Pinpoint the cell where the given text exists, returning its (x, y) midpoint coordinate. 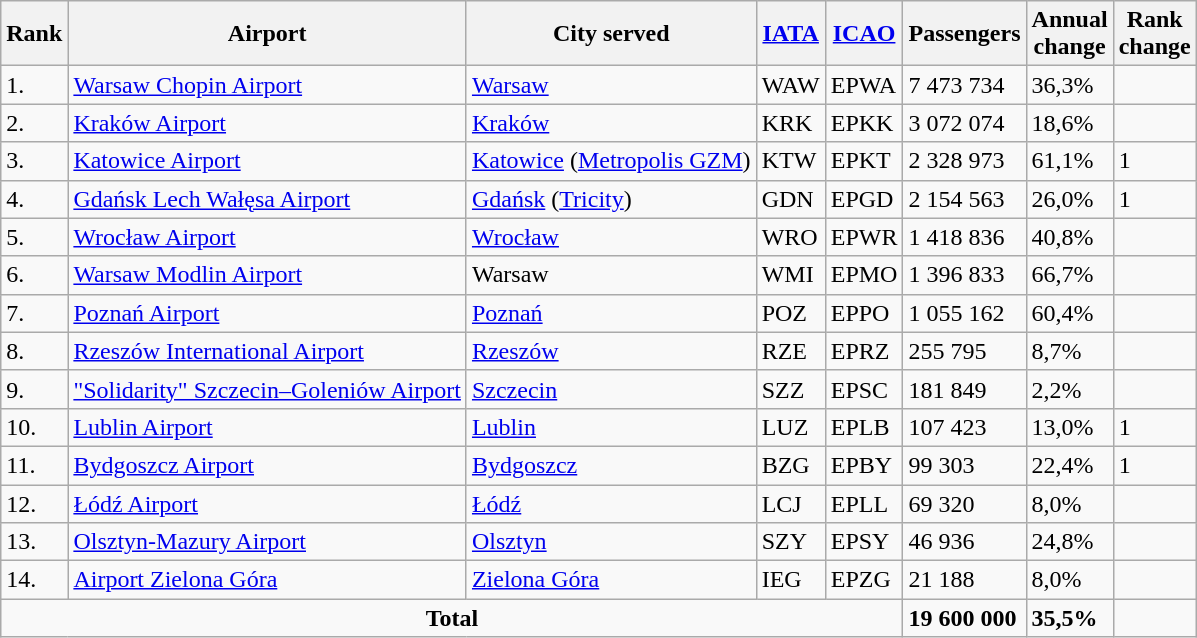
ICAO (864, 34)
19 600 000 (964, 618)
Kraków Airport (268, 123)
GDN (790, 199)
SZZ (790, 389)
21 188 (964, 580)
Zielona Góra (611, 580)
EPLB (864, 427)
Poznań (611, 313)
EPWA (864, 85)
BZG (790, 465)
Rzeszów International Airport (268, 351)
Airport Zielona Góra (268, 580)
Wrocław Airport (268, 237)
107 423 (964, 427)
EPBY (864, 465)
Łódź (611, 503)
EPZG (864, 580)
WMI (790, 275)
46 936 (964, 542)
40,8% (1070, 237)
2 328 973 (964, 161)
99 303 (964, 465)
EPKK (864, 123)
EPMO (864, 275)
Rank (34, 34)
EPPO (864, 313)
7 473 734 (964, 85)
EPLL (864, 503)
Warsaw Chopin Airport (268, 85)
Annualchange (1070, 34)
1 396 833 (964, 275)
12. (34, 503)
EPSY (864, 542)
LCJ (790, 503)
POZ (790, 313)
Rzeszów (611, 351)
255 795 (964, 351)
KTW (790, 161)
6. (34, 275)
Bydgoszcz Airport (268, 465)
WRO (790, 237)
EPSC (864, 389)
LUZ (790, 427)
9. (34, 389)
13. (34, 542)
14. (34, 580)
Bydgoszcz (611, 465)
EPGD (864, 199)
IEG (790, 580)
City served (611, 34)
36,3% (1070, 85)
Gdańsk (Tricity) (611, 199)
61,1% (1070, 161)
Passengers (964, 34)
KRK (790, 123)
SZY (790, 542)
1. (34, 85)
EPWR (864, 237)
181 849 (964, 389)
69 320 (964, 503)
Katowice (Metropolis GZM) (611, 161)
Warsaw Modlin Airport (268, 275)
60,4% (1070, 313)
IATA (790, 34)
22,4% (1070, 465)
EPRZ (864, 351)
Katowice Airport (268, 161)
3. (34, 161)
66,7% (1070, 275)
Gdańsk Lech Wałęsa Airport (268, 199)
Kraków (611, 123)
5. (34, 237)
Lublin Airport (268, 427)
RZE (790, 351)
2. (34, 123)
18,6% (1070, 123)
Łódź Airport (268, 503)
WAW (790, 85)
"Solidarity" Szczecin–Goleniów Airport (268, 389)
Olsztyn (611, 542)
24,8% (1070, 542)
Rankchange (1154, 34)
35,5% (1070, 618)
26,0% (1070, 199)
EPKT (864, 161)
7. (34, 313)
2,2% (1070, 389)
11. (34, 465)
3 072 074 (964, 123)
4. (34, 199)
Airport (268, 34)
Szczecin (611, 389)
1 055 162 (964, 313)
Wrocław (611, 237)
8,7% (1070, 351)
Lublin (611, 427)
2 154 563 (964, 199)
10. (34, 427)
Total (452, 618)
1 418 836 (964, 237)
Poznań Airport (268, 313)
13,0% (1070, 427)
Olsztyn-Mazury Airport (268, 542)
8. (34, 351)
